Detect which cell encompasses the target text, then output its (X, Y) center coordinate. 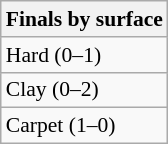
Carpet (1–0) (84, 126)
Hard (0–1) (84, 55)
Finals by surface (84, 19)
Clay (0–2) (84, 90)
